Detect which cell encompasses the target text, then output its [x, y] center coordinate. 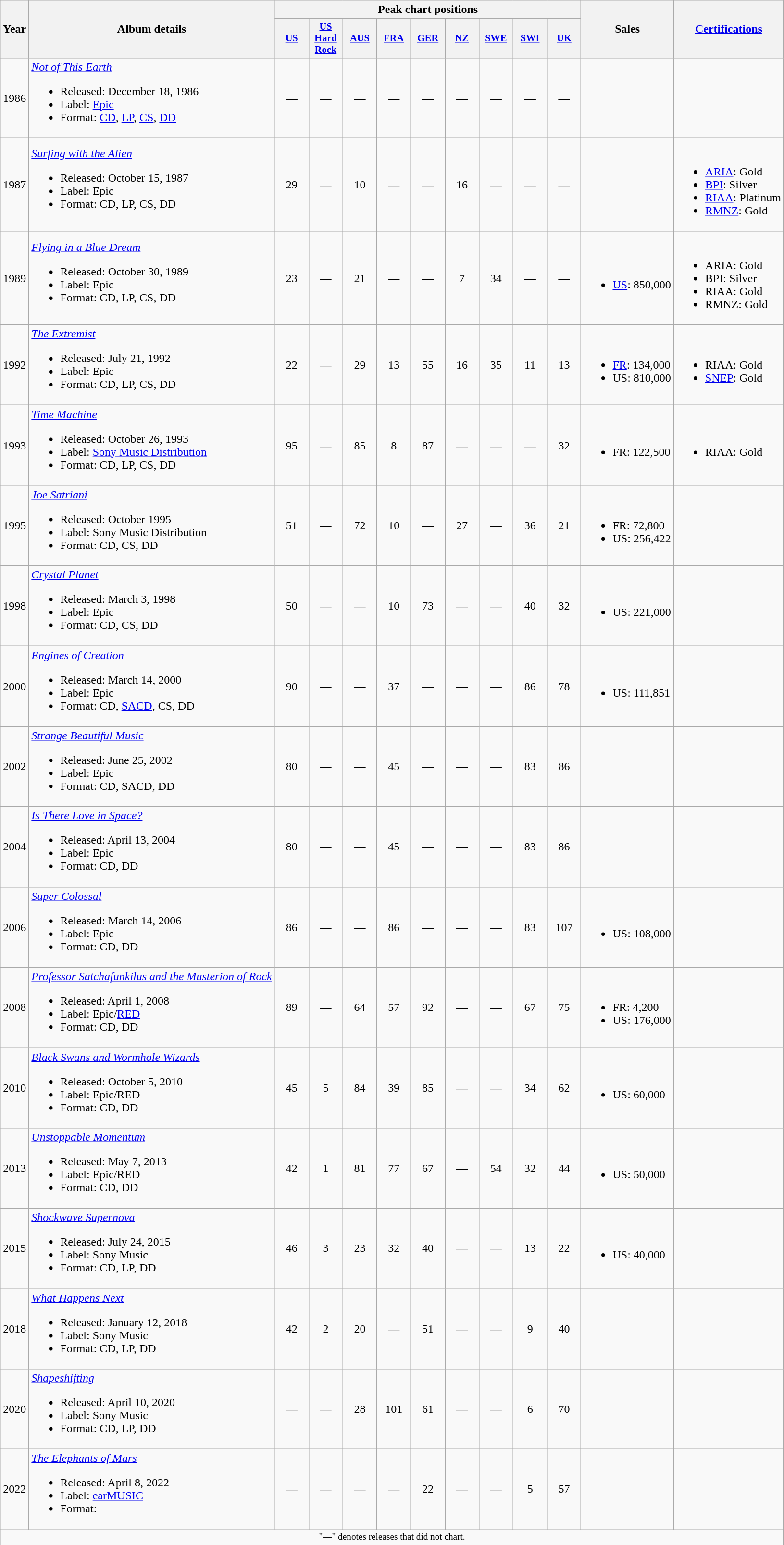
44 [564, 1168]
35 [496, 365]
FR: 4,200US: 176,000 [627, 1008]
1995 [14, 526]
FR: 134,000US: 810,000 [627, 365]
46 [291, 1248]
Super ColossalReleased: March 14, 2006Label: EpicFormat: CD, DD [152, 927]
Strange Beautiful MusicReleased: June 25, 2002Label: EpicFormat: CD, SACD, DD [152, 766]
78 [564, 686]
What Happens NextReleased: January 12, 2018Label: Sony MusicFormat: CD, LP, DD [152, 1329]
61 [428, 1408]
9 [530, 1329]
37 [394, 686]
FR: 122,500 [627, 445]
1 [326, 1168]
GER [428, 38]
81 [360, 1168]
7 [462, 278]
87 [428, 445]
"—" denotes releases that did not chart. [392, 1537]
The Elephants of MarsReleased: April 8, 2022Label: earMUSICFormat: [152, 1489]
Black Swans and Wormhole WizardsReleased: October 5, 2010Label: Epic/REDFormat: CD, DD [152, 1087]
Album details [152, 29]
2 [326, 1329]
64 [360, 1008]
Year [14, 29]
The ExtremistReleased: July 21, 1992Label: EpicFormat: CD, LP, CS, DD [152, 365]
2000 [14, 686]
36 [530, 526]
Surfing with the AlienReleased: October 15, 1987Label: EpicFormat: CD, LP, CS, DD [152, 185]
Peak chart positions [428, 10]
US: 50,000 [627, 1168]
2015 [14, 1248]
US: 40,000 [627, 1248]
3 [326, 1248]
2022 [14, 1489]
SWI [530, 38]
84 [360, 1087]
70 [564, 1408]
ARIA: GoldBPI: SilverRIAA: GoldRMNZ: Gold [729, 278]
54 [496, 1168]
Certifications [729, 29]
50 [291, 606]
1987 [14, 185]
2004 [14, 847]
1993 [14, 445]
20 [360, 1329]
Sales [627, 29]
11 [530, 365]
2010 [14, 1087]
55 [428, 365]
2018 [14, 1329]
USHard Rock [326, 38]
Joe SatrianiReleased: October 1995Label: Sony Music DistributionFormat: CD, CS, DD [152, 526]
RIAA: Gold [729, 445]
US: 60,000 [627, 1087]
Crystal PlanetReleased: March 3, 1998Label: EpicFormat: CD, CS, DD [152, 606]
90 [291, 686]
SWE [496, 38]
27 [462, 526]
Not of This EarthReleased: December 18, 1986Label: EpicFormat: CD, LP, CS, DD [152, 98]
Time MachineReleased: October 26, 1993Label: Sony Music DistributionFormat: CD, LP, CS, DD [152, 445]
2006 [14, 927]
Unstoppable MomentumReleased: May 7, 2013Label: Epic/REDFormat: CD, DD [152, 1168]
95 [291, 445]
FRA [394, 38]
US: 850,000 [627, 278]
2002 [14, 766]
1998 [14, 606]
1992 [14, 365]
RIAA: GoldSNEP: Gold [729, 365]
Is There Love in Space?Released: April 13, 2004Label: EpicFormat: CD, DD [152, 847]
Professor Satchafunkilus and the Musterion of RockReleased: April 1, 2008Label: Epic/REDFormat: CD, DD [152, 1008]
62 [564, 1087]
39 [394, 1087]
Flying in a Blue DreamReleased: October 30, 1989Label: EpicFormat: CD, LP, CS, DD [152, 278]
UK [564, 38]
2020 [14, 1408]
ShapeshiftingReleased: April 10, 2020Label: Sony MusicFormat: CD, LP, DD [152, 1408]
107 [564, 927]
US [291, 38]
92 [428, 1008]
US: 108,000 [627, 927]
2013 [14, 1168]
75 [564, 1008]
77 [394, 1168]
8 [394, 445]
Engines of CreationReleased: March 14, 2000Label: EpicFormat: CD, SACD, CS, DD [152, 686]
1986 [14, 98]
6 [530, 1408]
AUS [360, 38]
US: 111,851 [627, 686]
101 [394, 1408]
1989 [14, 278]
72 [360, 526]
FR: 72,800US: 256,422 [627, 526]
28 [360, 1408]
2008 [14, 1008]
Shockwave SupernovaReleased: July 24, 2015Label: Sony MusicFormat: CD, LP, DD [152, 1248]
73 [428, 606]
US: 221,000 [627, 606]
ARIA: GoldBPI: SilverRIAA: PlatinumRMNZ: Gold [729, 185]
89 [291, 1008]
NZ [462, 38]
